Search for the cell housing the specified text and yield its [x, y] center coordinate. 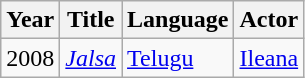
Ileana [269, 58]
Title [91, 20]
Telugu [178, 58]
Jalsa [91, 58]
Language [178, 20]
2008 [30, 58]
Actor [269, 20]
Year [30, 20]
